Scan for the cell matching the given text and deliver its [x, y] coordinate at center. 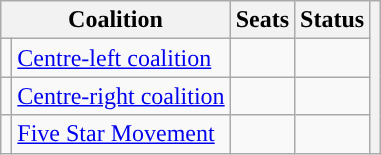
Centre-left coalition [121, 58]
Coalition [116, 20]
Status [332, 20]
Centre-right coalition [121, 96]
Five Star Movement [121, 134]
Seats [262, 20]
